Pinpoint the cell where the given text exists, returning its [X, Y] midpoint coordinate. 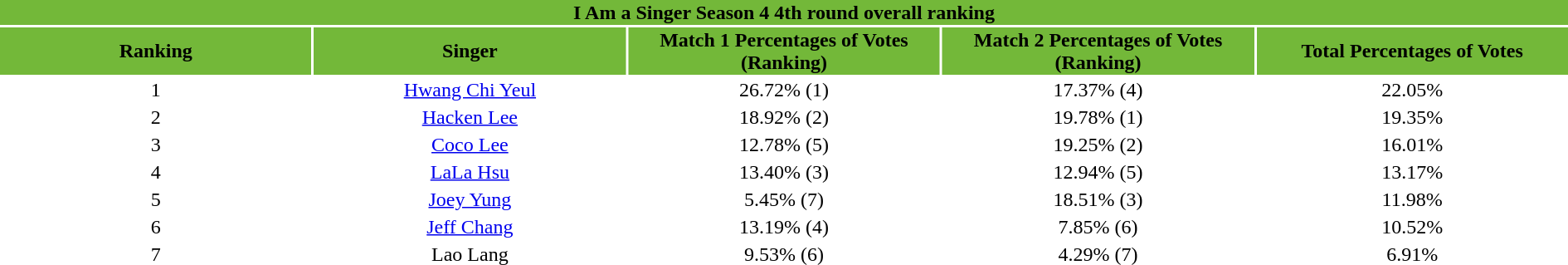
3 [156, 145]
Hwang Chi Yeul [470, 90]
Match 1 Percentages of Votes (Ranking) [784, 52]
5 [156, 199]
19.78% (1) [1098, 117]
LaLa Hsu [470, 172]
13.17% [1412, 172]
22.05% [1412, 90]
Coco Lee [470, 145]
Singer [470, 52]
12.78% (5) [784, 145]
Jeff Chang [470, 227]
4 [156, 172]
5.45% (7) [784, 199]
12.94% (5) [1098, 172]
13.19% (4) [784, 227]
2 [156, 117]
Hacken Lee [470, 117]
Total Percentages of Votes [1412, 52]
10.52% [1412, 227]
6 [156, 227]
17.37% (4) [1098, 90]
18.51% (3) [1098, 199]
19.35% [1412, 117]
Ranking [156, 52]
26.72% (1) [784, 90]
11.98% [1412, 199]
Match 2 Percentages of Votes (Ranking) [1098, 52]
1 [156, 90]
16.01% [1412, 145]
13.40% (3) [784, 172]
18.92% (2) [784, 117]
Joey Yung [470, 199]
19.25% (2) [1098, 145]
7.85% (6) [1098, 227]
I Am a Singer Season 4 4th round overall ranking [784, 12]
